Determine the (x, y) coordinate at the center of the cell enclosing the given text.  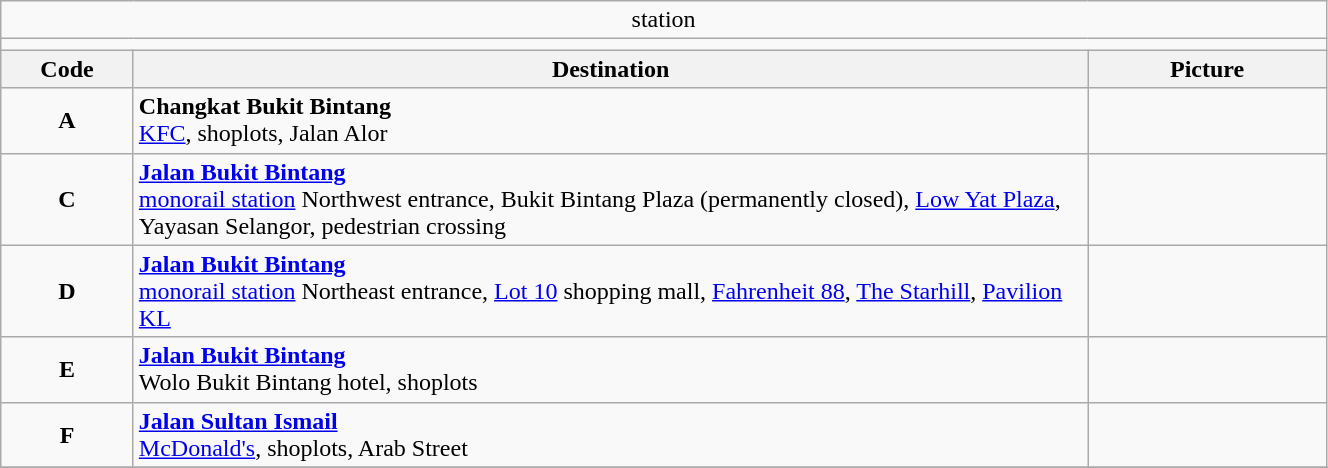
Jalan Sultan IsmailMcDonald's, shoplots, Arab Street (610, 434)
Changkat Bukit BintangKFC, shoplots, Jalan Alor (610, 120)
A (68, 120)
D (68, 291)
F (68, 434)
Picture (1208, 69)
Destination (610, 69)
Code (68, 69)
E (68, 370)
C (68, 199)
Jalan Bukit BintangWolo Bukit Bintang hotel, shoplots (610, 370)
station (664, 20)
Jalan Bukit Bintang monorail station Northeast entrance, Lot 10 shopping mall, Fahrenheit 88, The Starhill, Pavilion KL (610, 291)
